Pinpoint the cell where the given text exists, returning its (X, Y) midpoint coordinate. 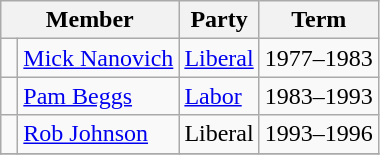
1977–1983 (318, 58)
Pam Beggs (98, 96)
Term (318, 20)
Labor (219, 96)
1983–1993 (318, 96)
Mick Nanovich (98, 58)
Rob Johnson (98, 134)
1993–1996 (318, 134)
Member (90, 20)
Party (219, 20)
